From the cell containing the given text, extract its center point as (x, y) coordinate. 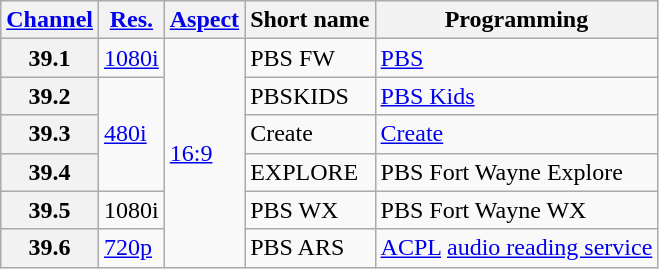
720p (132, 248)
Channel (50, 20)
480i (132, 134)
Res. (132, 20)
PBS Fort Wayne WX (516, 210)
39.1 (50, 58)
PBSKIDS (310, 96)
PBS ARS (310, 248)
39.5 (50, 210)
16:9 (204, 153)
Aspect (204, 20)
39.2 (50, 96)
Programming (516, 20)
PBS FW (310, 58)
ACPL audio reading service (516, 248)
39.3 (50, 134)
Short name (310, 20)
PBS Kids (516, 96)
39.6 (50, 248)
EXPLORE (310, 172)
PBS (516, 58)
39.4 (50, 172)
PBS Fort Wayne Explore (516, 172)
PBS WX (310, 210)
